Return (X, Y) of the center of cell containing provided text 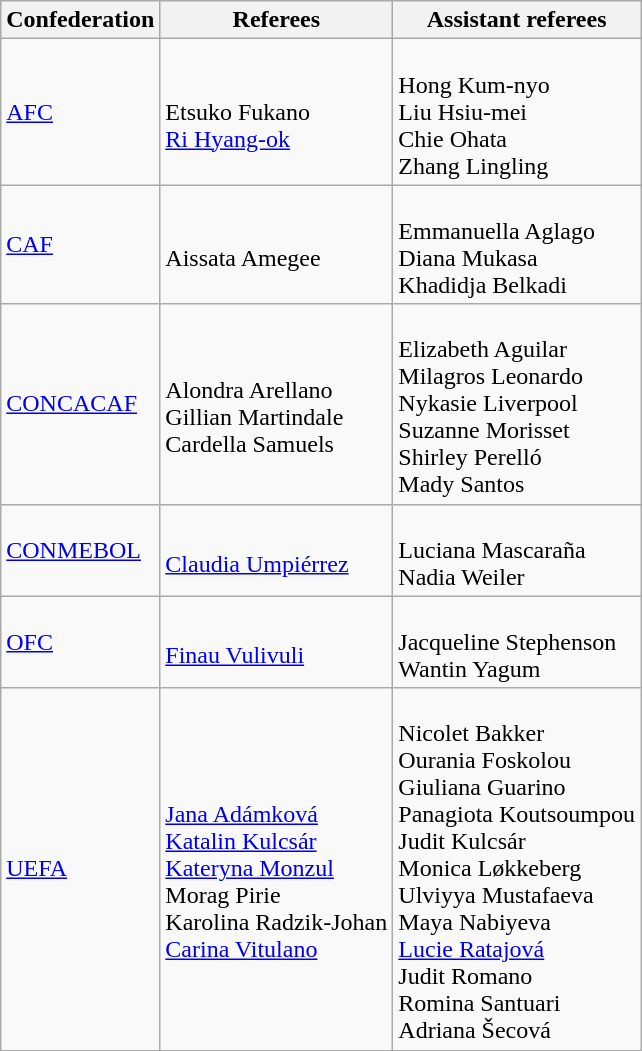
CONMEBOL (80, 550)
Confederation (80, 20)
Assistant referees (517, 20)
CONCACAF (80, 404)
OFC (80, 642)
CAF (80, 244)
Referees (276, 20)
Emmanuella Aglago Diana Mukasa Khadidja Belkadi (517, 244)
Etsuko Fukano Ri Hyang-ok (276, 112)
UEFA (80, 869)
Aissata Amegee (276, 244)
Claudia Umpiérrez (276, 550)
Finau Vulivuli (276, 642)
Elizabeth Aguilar Milagros Leonardo Nykasie Liverpool Suzanne Morisset Shirley Perelló Mady Santos (517, 404)
Alondra Arellano Gillian Martindale Cardella Samuels (276, 404)
Jana Adámková Katalin Kulcsár Kateryna Monzul Morag Pirie Karolina Radzik-Johan Carina Vitulano (276, 869)
Luciana Mascaraña Nadia Weiler (517, 550)
AFC (80, 112)
Hong Kum-nyo Liu Hsiu-mei Chie Ohata Zhang Lingling (517, 112)
Jacqueline Stephenson Wantin Yagum (517, 642)
